Extract the (X, Y) coordinate from the center of the cell holding the provided text.  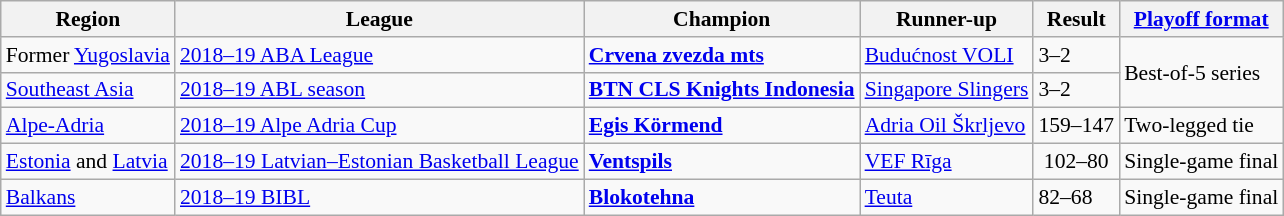
Budućnost VOLI (947, 55)
2018–19 ABA League (380, 55)
Runner-up (947, 19)
BTN CLS Knights Indonesia (722, 90)
Egis Körmend (722, 126)
Region (88, 19)
League (380, 19)
Result (1076, 19)
VEF Rīga (947, 162)
Blokotehna (722, 197)
2018–19 ABL season (380, 90)
Southeast Asia (88, 90)
Champion (722, 19)
Two-legged tie (1201, 126)
Ventspils (722, 162)
2018–19 Latvian–Estonian Basketball League (380, 162)
2018–19 BIBL (380, 197)
Former Yugoslavia (88, 55)
Adria Oil Škrljevo (947, 126)
Alpe-Adria (88, 126)
Playoff format (1201, 19)
159–147 (1076, 126)
Crvena zvezda mts (722, 55)
102–80 (1076, 162)
82–68 (1076, 197)
Estonia and Latvia (88, 162)
Singapore Slingers (947, 90)
Teuta (947, 197)
Best-of-5 series (1201, 72)
2018–19 Alpe Adria Cup (380, 126)
Balkans (88, 197)
